Locate the cell with the specified text and output its (x, y) center coordinate. 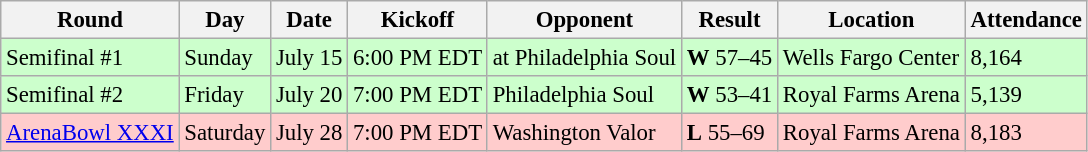
Washington Valor (584, 133)
Date (310, 20)
8,183 (1026, 133)
L 55–69 (729, 133)
July 28 (310, 133)
Round (90, 20)
Attendance (1026, 20)
8,164 (1026, 58)
Location (872, 20)
Semifinal #2 (90, 95)
July 20 (310, 95)
July 15 (310, 58)
Saturday (225, 133)
Sunday (225, 58)
W 53–41 (729, 95)
Kickoff (418, 20)
Wells Fargo Center (872, 58)
W 57–45 (729, 58)
5,139 (1026, 95)
Semifinal #1 (90, 58)
Opponent (584, 20)
at Philadelphia Soul (584, 58)
6:00 PM EDT (418, 58)
Friday (225, 95)
ArenaBowl XXXI (90, 133)
Result (729, 20)
Day (225, 20)
Philadelphia Soul (584, 95)
